Locate the cell with the specified text and output its [X, Y] center coordinate. 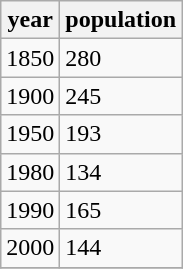
1980 [30, 172]
280 [121, 58]
245 [121, 96]
134 [121, 172]
population [121, 20]
1900 [30, 96]
165 [121, 210]
1950 [30, 134]
year [30, 20]
193 [121, 134]
1850 [30, 58]
1990 [30, 210]
2000 [30, 248]
144 [121, 248]
